Output the (X, Y) coordinate of the center of the cell containing the given text.  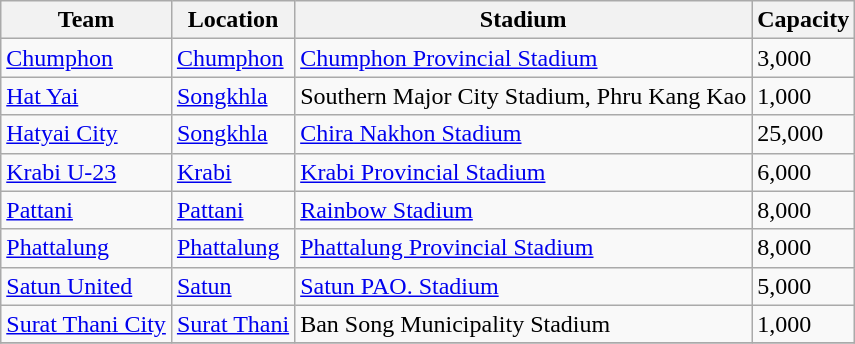
Capacity (804, 20)
Southern Major City Stadium, Phru Kang Kao (524, 96)
Krabi U-23 (86, 172)
Team (86, 20)
Krabi Provincial Stadium (524, 172)
Rainbow Stadium (524, 210)
Ban Song Municipality Stadium (524, 324)
Surat Thani (232, 324)
Chira Nakhon Stadium (524, 134)
Surat Thani City (86, 324)
Krabi (232, 172)
Satun PAO. Stadium (524, 286)
Chumphon Provincial Stadium (524, 58)
Phattalung Provincial Stadium (524, 248)
Satun United (86, 286)
Location (232, 20)
25,000 (804, 134)
Satun (232, 286)
Stadium (524, 20)
Hat Yai (86, 96)
6,000 (804, 172)
3,000 (804, 58)
Hatyai City (86, 134)
5,000 (804, 286)
